From the cell containing the given text, extract its center point as [X, Y] coordinate. 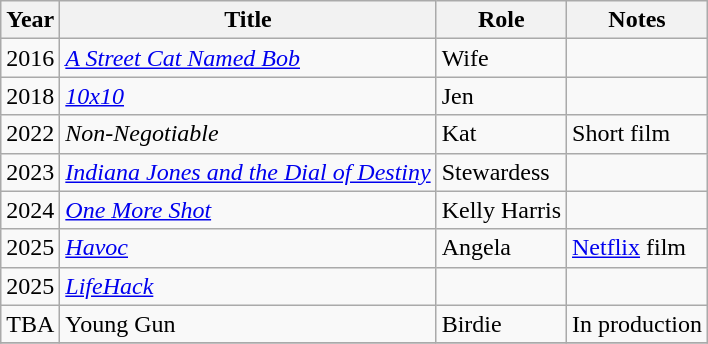
Year [30, 20]
Havoc [248, 248]
2024 [30, 210]
Kelly Harris [501, 210]
Non-Negotiable [248, 134]
LifeHack [248, 286]
10x10 [248, 96]
Angela [501, 248]
Wife [501, 58]
Netflix film [638, 248]
Kat [501, 134]
Short film [638, 134]
Indiana Jones and the Dial of Destiny [248, 172]
One More Shot [248, 210]
Role [501, 20]
Stewardess [501, 172]
Young Gun [248, 324]
A Street Cat Named Bob [248, 58]
Title [248, 20]
2022 [30, 134]
Birdie [501, 324]
2016 [30, 58]
2023 [30, 172]
In production [638, 324]
2018 [30, 96]
TBA [30, 324]
Jen [501, 96]
Notes [638, 20]
